Detect which cell encompasses the target text, then output its [X, Y] center coordinate. 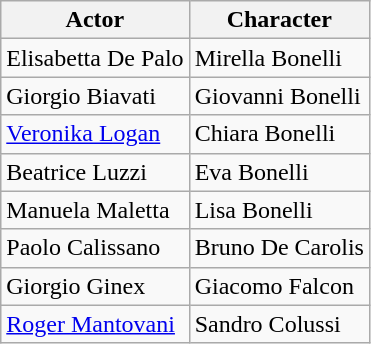
Eva Bonelli [279, 172]
Beatrice Luzzi [95, 172]
Paolo Calissano [95, 248]
Character [279, 20]
Actor [95, 20]
Veronika Logan [95, 134]
Roger Mantovani [95, 324]
Elisabetta De Palo [95, 58]
Giorgio Biavati [95, 96]
Chiara Bonelli [279, 134]
Giovanni Bonelli [279, 96]
Manuela Maletta [95, 210]
Lisa Bonelli [279, 210]
Giorgio Ginex [95, 286]
Mirella Bonelli [279, 58]
Giacomo Falcon [279, 286]
Sandro Colussi [279, 324]
Bruno De Carolis [279, 248]
